Return (X, Y) of the center of cell containing provided text 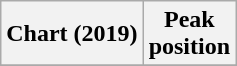
Peakposition (189, 34)
Chart (2019) (72, 34)
